Identify which cell holds the provided text, then report its [X, Y] central coordinate. 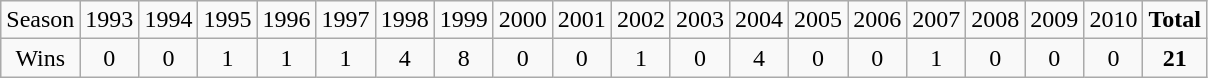
8 [464, 58]
2003 [700, 20]
Season [40, 20]
2009 [1054, 20]
2001 [582, 20]
1996 [286, 20]
2000 [522, 20]
2005 [818, 20]
1995 [228, 20]
2004 [758, 20]
1997 [346, 20]
21 [1175, 58]
Total [1175, 20]
1993 [110, 20]
1998 [404, 20]
2006 [878, 20]
1994 [168, 20]
2002 [640, 20]
2010 [1114, 20]
Wins [40, 58]
1999 [464, 20]
2007 [936, 20]
2008 [996, 20]
